Pinpoint the cell where the given text exists, returning its [X, Y] midpoint coordinate. 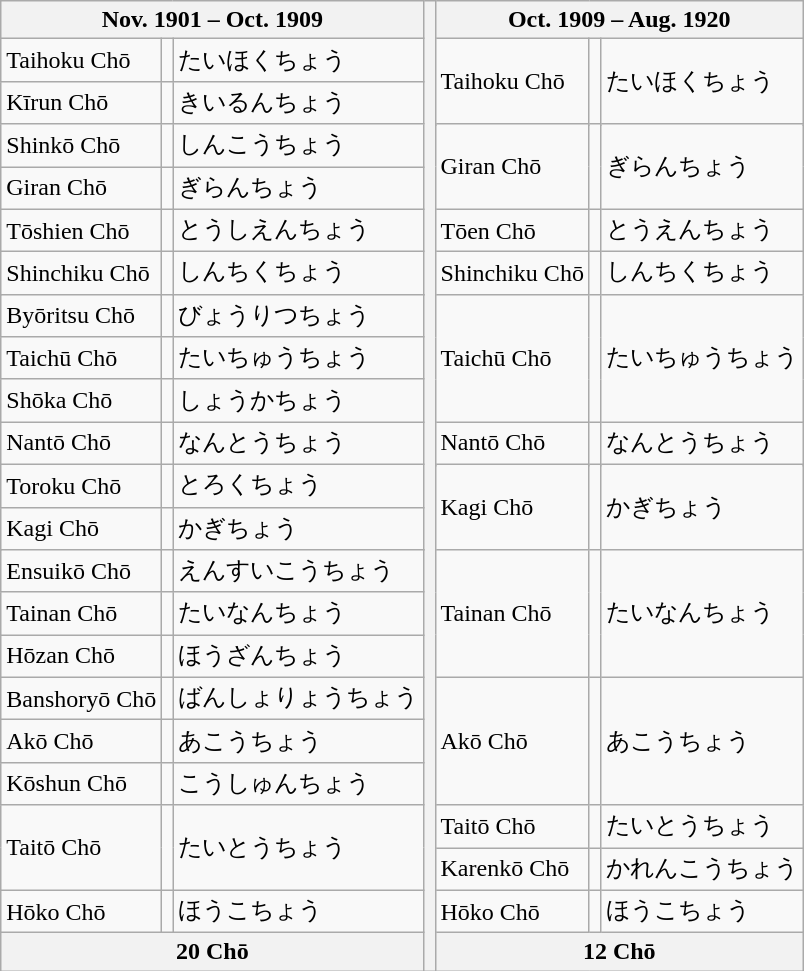
かれんこうちょう [702, 870]
きいるんちょう [298, 102]
Tōshien Chō [82, 230]
Hōzan Chō [82, 656]
Ensuikō Chō [82, 572]
Oct. 1909 – Aug. 1920 [620, 20]
Nov. 1901 – Oct. 1909 [212, 20]
Shōka Chō [82, 400]
Kōshun Chō [82, 784]
とろくちょう [298, 486]
こうしゅんちょう [298, 784]
20 Chō [212, 952]
Byōritsu Chō [82, 316]
えんすいこうちょう [298, 572]
Banshoryō Chō [82, 698]
しんこうちょう [298, 146]
とうえんちょう [702, 230]
Karenkō Chō [512, 870]
Toroku Chō [82, 486]
びょうりつちょう [298, 316]
Kīrun Chō [82, 102]
Shinkō Chō [82, 146]
とうしえんちょう [298, 230]
ばんしょりょうちょう [298, 698]
Tōen Chō [512, 230]
ほうざんちょう [298, 656]
しょうかちょう [298, 400]
12 Chō [620, 952]
